Provide the (x, y) coordinate of the cell's center where the given text is located.  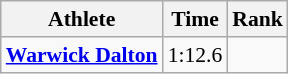
Warwick Dalton (82, 55)
1:12.6 (196, 55)
Time (196, 19)
Athlete (82, 19)
Rank (258, 19)
